Provide the [x, y] coordinate of the cell's center where the given text is located.  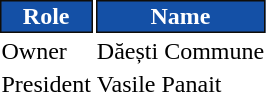
Name [180, 16]
Owner [46, 51]
Role [46, 16]
Dăești Commune [180, 51]
